Determine the (x, y) coordinate at the center of the cell enclosing the given text.  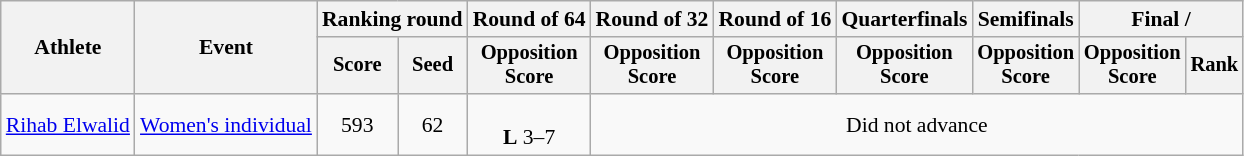
Round of 64 (530, 19)
Athlete (68, 48)
Women's individual (226, 124)
Ranking round (392, 19)
Quarterfinals (904, 19)
Round of 32 (652, 19)
Semifinals (1026, 19)
L 3–7 (530, 124)
Rihab Elwalid (68, 124)
Event (226, 48)
Score (358, 66)
Round of 16 (774, 19)
Seed (433, 66)
Did not advance (918, 124)
593 (358, 124)
Final / (1161, 19)
Rank (1215, 66)
62 (433, 124)
